Return [X, Y] of the center of cell containing provided text 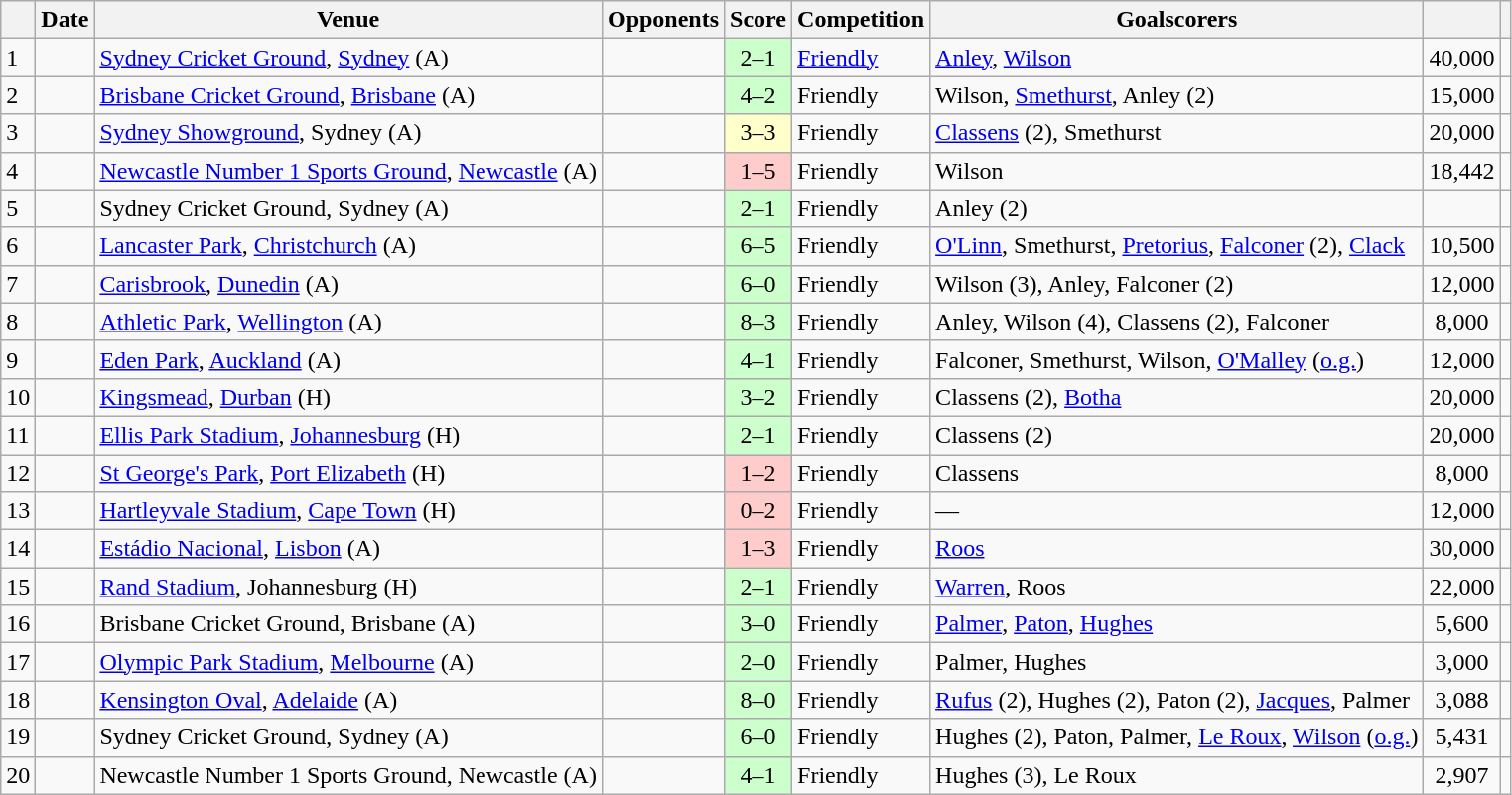
4 [18, 171]
1–3 [758, 549]
3 [18, 133]
3,000 [1461, 662]
Hughes (3), Le Roux [1177, 775]
Ellis Park Stadium, Johannesburg (H) [348, 435]
6 [18, 246]
Falconer, Smethurst, Wilson, O'Malley (o.g.) [1177, 359]
Carisbrook, Dunedin (A) [348, 284]
17 [18, 662]
18 [18, 700]
Hartleyvale Stadium, Cape Town (H) [348, 511]
18,442 [1461, 171]
Classens [1177, 473]
8–3 [758, 322]
Palmer, Paton, Hughes [1177, 624]
O'Linn, Smethurst, Pretorius, Falconer (2), Clack [1177, 246]
Athletic Park, Wellington (A) [348, 322]
Palmer, Hughes [1177, 662]
Kensington Oval, Adelaide (A) [348, 700]
40,000 [1461, 58]
Rand Stadium, Johannesburg (H) [348, 587]
3–2 [758, 397]
1–2 [758, 473]
10,500 [1461, 246]
4–2 [758, 95]
5 [18, 208]
Date [66, 20]
2 [18, 95]
Sydney Showground, Sydney (A) [348, 133]
Wilson, Smethurst, Anley (2) [1177, 95]
6–5 [758, 246]
12 [18, 473]
Competition [862, 20]
Estádio Nacional, Lisbon (A) [348, 549]
0–2 [758, 511]
Classens (2) [1177, 435]
8 [18, 322]
10 [18, 397]
Warren, Roos [1177, 587]
8–0 [758, 700]
Venue [348, 20]
1–5 [758, 171]
Anley (2) [1177, 208]
Goalscorers [1177, 20]
Anley, Wilson (4), Classens (2), Falconer [1177, 322]
Classens (2), Botha [1177, 397]
19 [18, 737]
— [1177, 511]
3–3 [758, 133]
Classens (2), Smethurst [1177, 133]
St George's Park, Port Elizabeth (H) [348, 473]
5,431 [1461, 737]
13 [18, 511]
Lancaster Park, Christchurch (A) [348, 246]
Eden Park, Auckland (A) [348, 359]
Rufus (2), Hughes (2), Paton (2), Jacques, Palmer [1177, 700]
14 [18, 549]
16 [18, 624]
20 [18, 775]
22,000 [1461, 587]
Wilson (3), Anley, Falconer (2) [1177, 284]
3–0 [758, 624]
Opponents [663, 20]
11 [18, 435]
Olympic Park Stadium, Melbourne (A) [348, 662]
15,000 [1461, 95]
Score [758, 20]
2–0 [758, 662]
Wilson [1177, 171]
7 [18, 284]
30,000 [1461, 549]
Kingsmead, Durban (H) [348, 397]
3,088 [1461, 700]
1 [18, 58]
Roos [1177, 549]
Anley, Wilson [1177, 58]
9 [18, 359]
2,907 [1461, 775]
Hughes (2), Paton, Palmer, Le Roux, Wilson (o.g.) [1177, 737]
5,600 [1461, 624]
15 [18, 587]
